Search for the cell housing the specified text and yield its [X, Y] center coordinate. 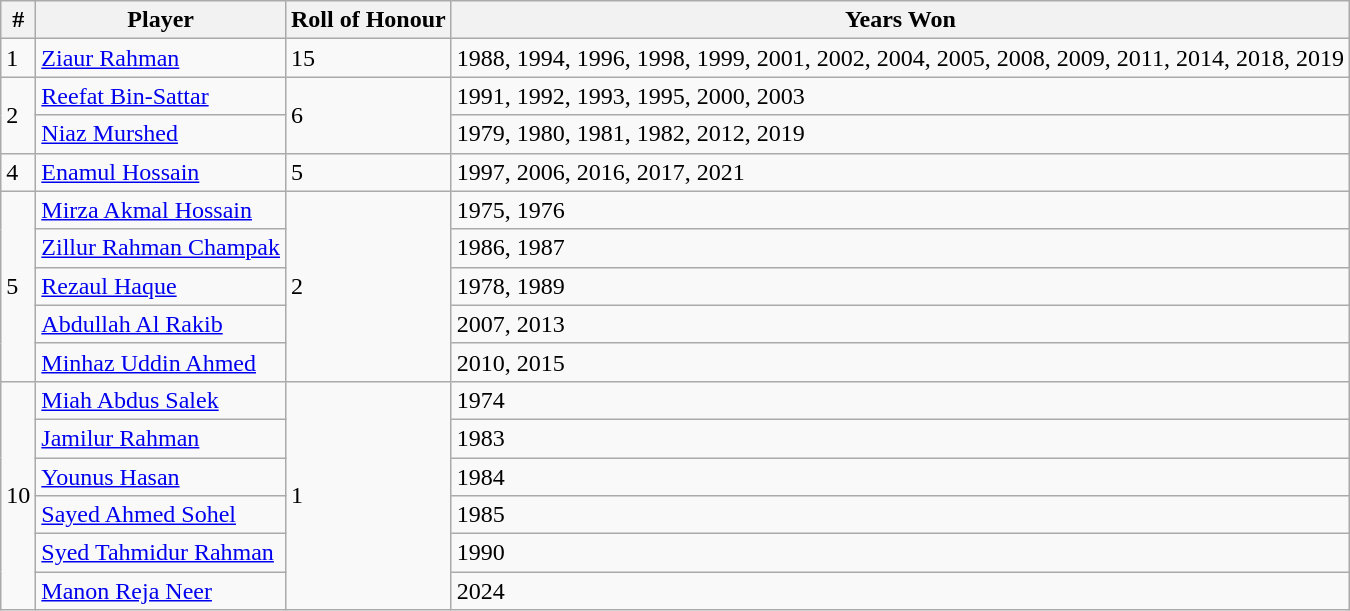
1978, 1989 [900, 286]
1997, 2006, 2016, 2017, 2021 [900, 172]
1986, 1987 [900, 248]
4 [18, 172]
Abdullah Al Rakib [161, 324]
1988, 1994, 1996, 1998, 1999, 2001, 2002, 2004, 2005, 2008, 2009, 2011, 2014, 2018, 2019 [900, 58]
Younus Hasan [161, 477]
Manon Reja Neer [161, 591]
Syed Tahmidur Rahman [161, 553]
1974 [900, 400]
1983 [900, 438]
Rezaul Haque [161, 286]
Sayed Ahmed Sohel [161, 515]
Miah Abdus Salek [161, 400]
10 [18, 495]
Minhaz Uddin Ahmed [161, 362]
Mirza Akmal Hossain [161, 210]
Reefat Bin-Sattar [161, 96]
Player [161, 20]
# [18, 20]
1984 [900, 477]
Niaz Murshed [161, 134]
1975, 1976 [900, 210]
1979, 1980, 1981, 1982, 2012, 2019 [900, 134]
Ziaur Rahman [161, 58]
Zillur Rahman Champak [161, 248]
1991, 1992, 1993, 1995, 2000, 2003 [900, 96]
6 [368, 115]
Enamul Hossain [161, 172]
1985 [900, 515]
Years Won [900, 20]
2007, 2013 [900, 324]
Roll of Honour [368, 20]
1990 [900, 553]
15 [368, 58]
2010, 2015 [900, 362]
2024 [900, 591]
Jamilur Rahman [161, 438]
